From the cell containing the given text, extract its center point as (X, Y) coordinate. 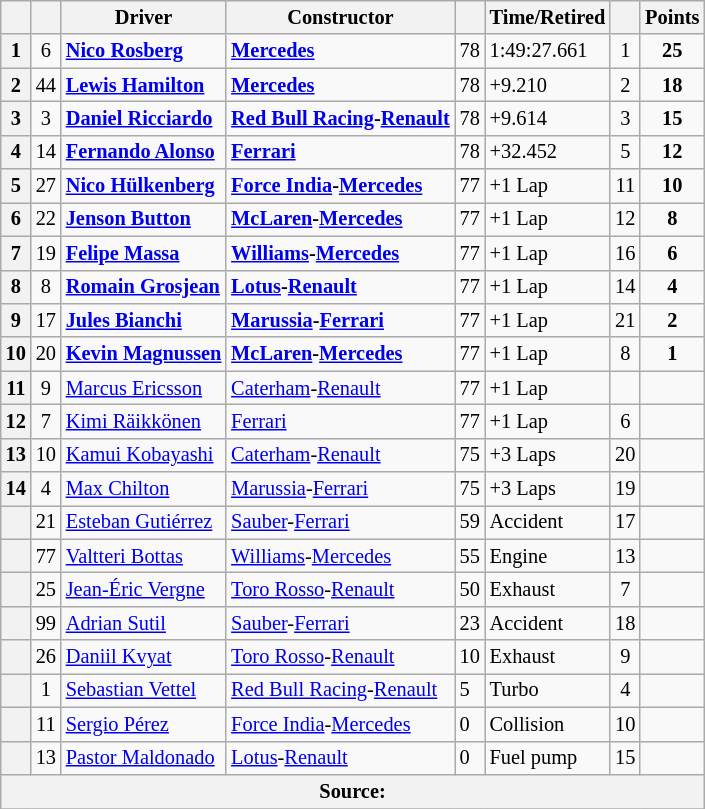
Romain Grosjean (144, 287)
Daniel Ricciardo (144, 118)
Source: (353, 791)
Valtteri Bottas (144, 556)
Adrian Sutil (144, 623)
23 (470, 623)
Driver (144, 17)
Collision (548, 724)
22 (46, 219)
Kevin Magnussen (144, 354)
50 (470, 589)
Fernando Alonso (144, 152)
Pastor Maldonado (144, 758)
27 (46, 186)
Points (672, 17)
Max Chilton (144, 489)
Daniil Kvyat (144, 657)
Nico Rosberg (144, 51)
Jean-Éric Vergne (144, 589)
59 (470, 522)
55 (470, 556)
44 (46, 85)
Kamui Kobayashi (144, 455)
Sebastian Vettel (144, 690)
Sergio Pérez (144, 724)
Engine (548, 556)
Lewis Hamilton (144, 85)
+9.614 (548, 118)
Fuel pump (548, 758)
Nico Hülkenberg (144, 186)
Turbo (548, 690)
Time/Retired (548, 17)
Felipe Massa (144, 253)
Jules Bianchi (144, 320)
1:49:27.661 (548, 51)
Marcus Ericsson (144, 388)
26 (46, 657)
Constructor (340, 17)
99 (46, 623)
+9.210 (548, 85)
Esteban Gutiérrez (144, 522)
16 (625, 253)
+32.452 (548, 152)
Jenson Button (144, 219)
Kimi Räikkönen (144, 421)
